Scan for the cell matching the given text and deliver its (X, Y) coordinate at center. 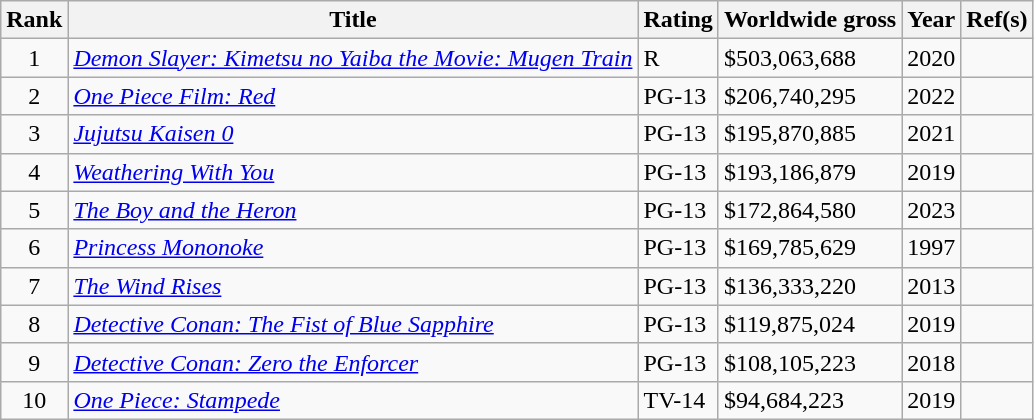
$172,864,580 (810, 210)
Rating (678, 20)
1 (34, 58)
2020 (932, 58)
$169,785,629 (810, 248)
Demon Slayer: Kimetsu no Yaiba the Movie: Mugen Train (353, 58)
2 (34, 96)
$119,875,024 (810, 324)
Worldwide gross (810, 20)
The Boy and the Heron (353, 210)
2021 (932, 134)
R (678, 58)
The Wind Rises (353, 286)
$193,186,879 (810, 172)
10 (34, 400)
Year (932, 20)
$503,063,688 (810, 58)
Rank (34, 20)
2022 (932, 96)
$136,333,220 (810, 286)
$108,105,223 (810, 362)
One Piece: Stampede (353, 400)
1997 (932, 248)
Jujutsu Kaisen 0 (353, 134)
2018 (932, 362)
6 (34, 248)
$195,870,885 (810, 134)
Detective Conan: The Fist of Blue Sapphire (353, 324)
Ref(s) (997, 20)
TV-14 (678, 400)
$94,684,223 (810, 400)
4 (34, 172)
2023 (932, 210)
8 (34, 324)
7 (34, 286)
3 (34, 134)
2013 (932, 286)
9 (34, 362)
5 (34, 210)
$206,740,295 (810, 96)
Detective Conan: Zero the Enforcer (353, 362)
Weathering With You (353, 172)
One Piece Film: Red (353, 96)
Title (353, 20)
Princess Mononoke (353, 248)
